Detect which cell encompasses the target text, then output its [x, y] center coordinate. 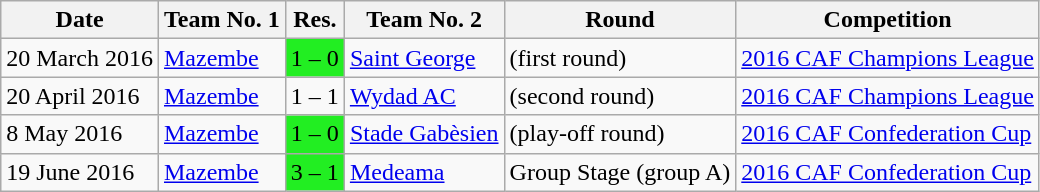
Round [620, 20]
(second round) [620, 96]
Group Stage (group A) [620, 172]
1 – 1 [314, 96]
(play-off round) [620, 134]
Date [80, 20]
8 May 2016 [80, 134]
3 – 1 [314, 172]
20 April 2016 [80, 96]
20 March 2016 [80, 58]
Wydad AC [424, 96]
Res. [314, 20]
Medeama [424, 172]
Team No. 2 [424, 20]
Stade Gabèsien [424, 134]
Competition [888, 20]
Team No. 1 [222, 20]
Saint George [424, 58]
19 June 2016 [80, 172]
(first round) [620, 58]
